Search for the cell housing the specified text and yield its [X, Y] center coordinate. 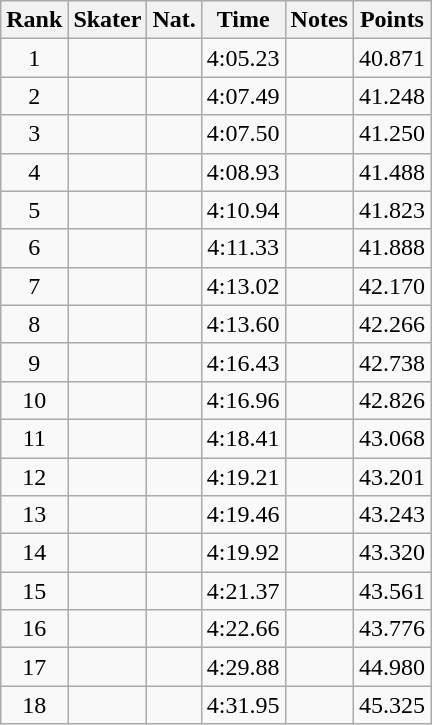
45.325 [392, 705]
43.776 [392, 629]
4:22.66 [243, 629]
16 [34, 629]
41.248 [392, 96]
9 [34, 362]
14 [34, 553]
42.170 [392, 286]
4:11.33 [243, 248]
12 [34, 477]
11 [34, 438]
4:13.60 [243, 324]
4:19.92 [243, 553]
41.888 [392, 248]
4:29.88 [243, 667]
Time [243, 20]
42.738 [392, 362]
Rank [34, 20]
Points [392, 20]
4:18.41 [243, 438]
Nat. [174, 20]
4:19.21 [243, 477]
4:05.23 [243, 58]
41.488 [392, 172]
15 [34, 591]
2 [34, 96]
4:08.93 [243, 172]
42.266 [392, 324]
10 [34, 400]
43.243 [392, 515]
41.250 [392, 134]
Skater [108, 20]
4:07.49 [243, 96]
Notes [319, 20]
44.980 [392, 667]
43.068 [392, 438]
1 [34, 58]
41.823 [392, 210]
43.201 [392, 477]
42.826 [392, 400]
4:19.46 [243, 515]
4 [34, 172]
4:13.02 [243, 286]
4:21.37 [243, 591]
4:31.95 [243, 705]
43.320 [392, 553]
4:16.96 [243, 400]
43.561 [392, 591]
4:16.43 [243, 362]
4:10.94 [243, 210]
13 [34, 515]
8 [34, 324]
7 [34, 286]
17 [34, 667]
40.871 [392, 58]
6 [34, 248]
4:07.50 [243, 134]
18 [34, 705]
5 [34, 210]
3 [34, 134]
